Determine the (X, Y) coordinate at the center of the cell enclosing the given text.  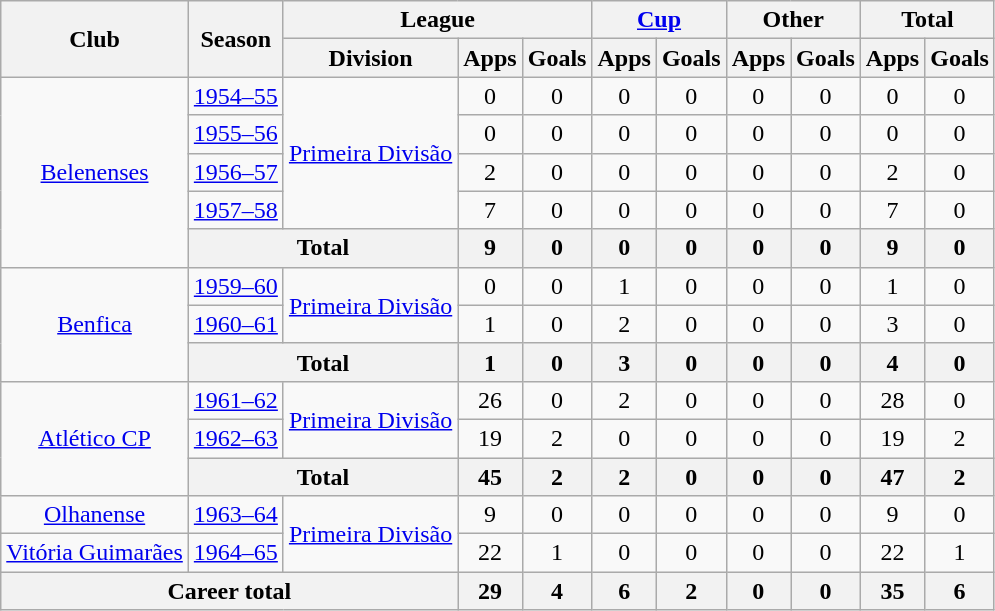
1956–57 (236, 172)
Season (236, 39)
Vitória Guimarães (95, 553)
1957–58 (236, 210)
26 (490, 400)
Benfica (95, 324)
Atlético CP (95, 438)
1963–64 (236, 515)
Cup (659, 20)
1960–61 (236, 324)
League (438, 20)
Olhanense (95, 515)
1959–60 (236, 286)
29 (490, 591)
Club (95, 39)
35 (892, 591)
Career total (230, 591)
45 (490, 477)
1964–65 (236, 553)
1954–55 (236, 96)
Belenenses (95, 172)
Other (793, 20)
28 (892, 400)
1961–62 (236, 400)
47 (892, 477)
1955–56 (236, 134)
1962–63 (236, 438)
Division (370, 58)
